Extract the [x, y] coordinate from the center of the cell holding the provided text.  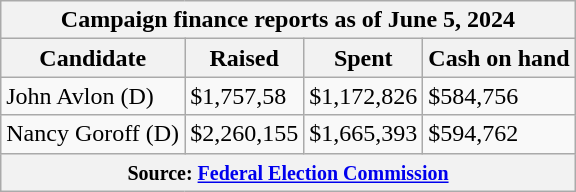
$2,260,155 [244, 134]
Nancy Goroff (D) [93, 134]
Cash on hand [499, 58]
$594,762 [499, 134]
$1,665,393 [364, 134]
$584,756 [499, 96]
John Avlon (D) [93, 96]
Candidate [93, 58]
Raised [244, 58]
$1,172,826 [364, 96]
Spent [364, 58]
Source: Federal Election Commission [288, 172]
$1,757,58 [244, 96]
Campaign finance reports as of June 5, 2024 [288, 20]
